Provide the [X, Y] coordinate of the cell's center where the given text is located.  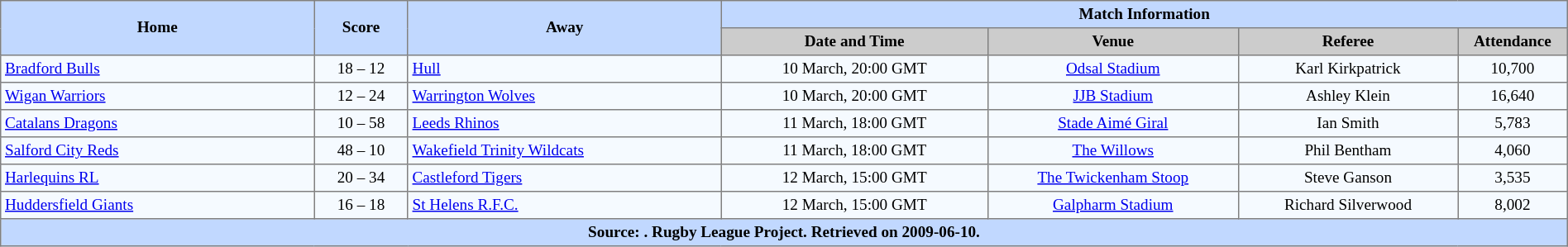
48 – 10 [361, 150]
20 – 34 [361, 178]
Away [564, 28]
Harlequins RL [157, 178]
The Twickenham Stoop [1113, 178]
Date and Time [854, 41]
Ashley Klein [1348, 96]
Salford City Reds [157, 150]
Castleford Tigers [564, 178]
Catalans Dragons [157, 124]
The Willows [1113, 150]
Huddersfield Giants [157, 205]
Wigan Warriors [157, 96]
Steve Ganson [1348, 178]
JJB Stadium [1113, 96]
18 – 12 [361, 69]
Odsal Stadium [1113, 69]
Attendance [1513, 41]
Source: . Rugby League Project. Retrieved on 2009-06-10. [784, 233]
Wakefield Trinity Wildcats [564, 150]
12 – 24 [361, 96]
4,060 [1513, 150]
Referee [1348, 41]
Karl Kirkpatrick [1348, 69]
16,640 [1513, 96]
Score [361, 28]
10 – 58 [361, 124]
Ian Smith [1348, 124]
16 – 18 [361, 205]
Venue [1113, 41]
3,535 [1513, 178]
8,002 [1513, 205]
Leeds Rhinos [564, 124]
Richard Silverwood [1348, 205]
Hull [564, 69]
Match Information [1145, 15]
Home [157, 28]
Bradford Bulls [157, 69]
Warrington Wolves [564, 96]
Stade Aimé Giral [1113, 124]
Phil Bentham [1348, 150]
10,700 [1513, 69]
5,783 [1513, 124]
St Helens R.F.C. [564, 205]
Galpharm Stadium [1113, 205]
